Pinpoint the cell where the given text exists, returning its (x, y) midpoint coordinate. 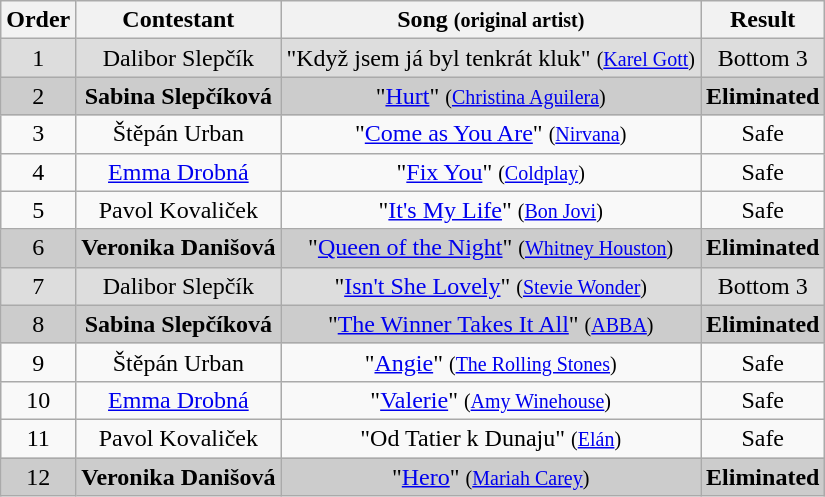
3 (38, 134)
"Hurt" (Christina Aguilera) (491, 96)
Order (38, 20)
5 (38, 210)
"Od Tatier k Dunaju" (Elán) (491, 438)
"Come as You Are" (Nirvana) (491, 134)
4 (38, 172)
"Fix You" (Coldplay) (491, 172)
"Isn't She Lovely" (Stevie Wonder) (491, 286)
11 (38, 438)
"Angie" (The Rolling Stones) (491, 362)
"Když jsem já byl tenkrát kluk" (Karel Gott) (491, 58)
"It's My Life" (Bon Jovi) (491, 210)
12 (38, 477)
"Valerie" (Amy Winehouse) (491, 400)
8 (38, 324)
"The Winner Takes It All" (ABBA) (491, 324)
Song (original artist) (491, 20)
Contestant (178, 20)
Result (762, 20)
"Queen of the Night" (Whitney Houston) (491, 248)
9 (38, 362)
1 (38, 58)
2 (38, 96)
6 (38, 248)
"Hero" (Mariah Carey) (491, 477)
10 (38, 400)
7 (38, 286)
